For the text-containing cell, return its midpoint in [x, y] coordinate format. 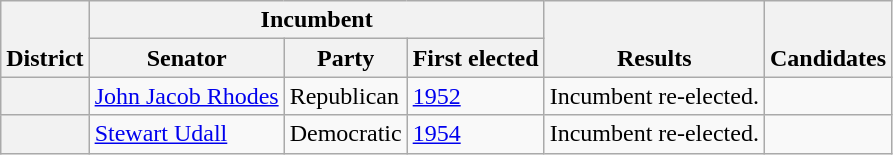
Incumbent [316, 20]
Candidates [828, 39]
Stewart Udall [186, 134]
First elected [476, 58]
Senator [186, 58]
Party [346, 58]
1952 [476, 96]
Democratic [346, 134]
Results [654, 39]
Republican [346, 96]
1954 [476, 134]
John Jacob Rhodes [186, 96]
District [45, 39]
